Scan for the cell matching the given text and deliver its [x, y] coordinate at center. 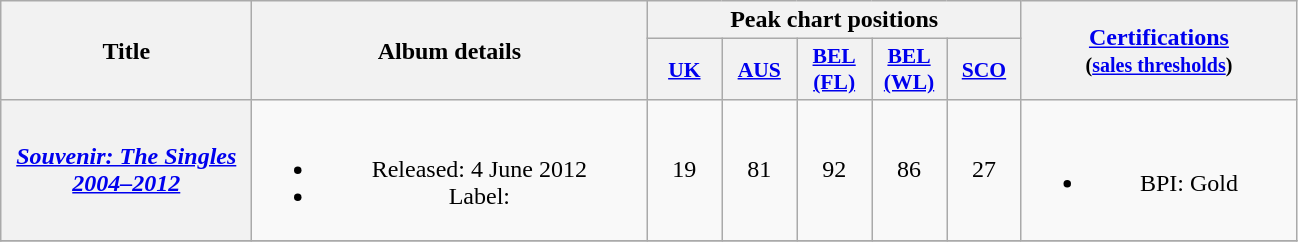
27 [984, 170]
92 [834, 170]
BEL(WL) [910, 70]
Certifications(sales thresholds) [1158, 50]
81 [760, 170]
AUS [760, 70]
86 [910, 170]
Album details [450, 50]
19 [684, 170]
Souvenir: The Singles 2004–2012 [126, 170]
BEL(FL) [834, 70]
Peak chart positions [834, 20]
Released: 4 June 2012Label: [450, 170]
Title [126, 50]
UK [684, 70]
BPI: Gold [1158, 170]
SCO [984, 70]
